Determine the [X, Y] coordinate at the center of the cell enclosing the given text.  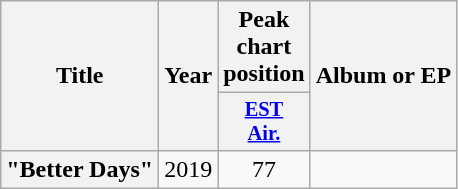
Title [80, 76]
Peak chart position [264, 47]
77 [264, 169]
2019 [188, 169]
Album or EP [384, 76]
Year [188, 76]
ESTAir. [264, 122]
"Better Days" [80, 169]
